Return [X, Y] of the center of cell containing provided text 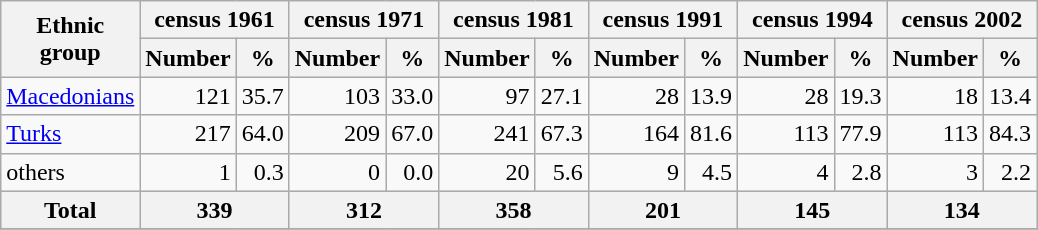
census 2002 [962, 20]
2.8 [860, 172]
27.1 [562, 96]
Macedonians [70, 96]
134 [962, 210]
164 [636, 134]
5.6 [562, 172]
census 1994 [812, 20]
9 [636, 172]
census 1961 [214, 20]
20 [487, 172]
0.3 [262, 172]
1 [188, 172]
census 1971 [364, 20]
13.9 [712, 96]
67.3 [562, 134]
64.0 [262, 134]
0 [337, 172]
census 1981 [514, 20]
217 [188, 134]
3 [935, 172]
121 [188, 96]
97 [487, 96]
19.3 [860, 96]
0.0 [412, 172]
35.7 [262, 96]
241 [487, 134]
201 [662, 210]
33.0 [412, 96]
81.6 [712, 134]
18 [935, 96]
Total [70, 210]
13.4 [1010, 96]
4 [786, 172]
339 [214, 210]
67.0 [412, 134]
Turks [70, 134]
77.9 [860, 134]
census 1991 [662, 20]
103 [337, 96]
84.3 [1010, 134]
4.5 [712, 172]
Ethnicgroup [70, 39]
2.2 [1010, 172]
312 [364, 210]
209 [337, 134]
others [70, 172]
358 [514, 210]
145 [812, 210]
